Determine the [x, y] coordinate at the center of the cell enclosing the given text.  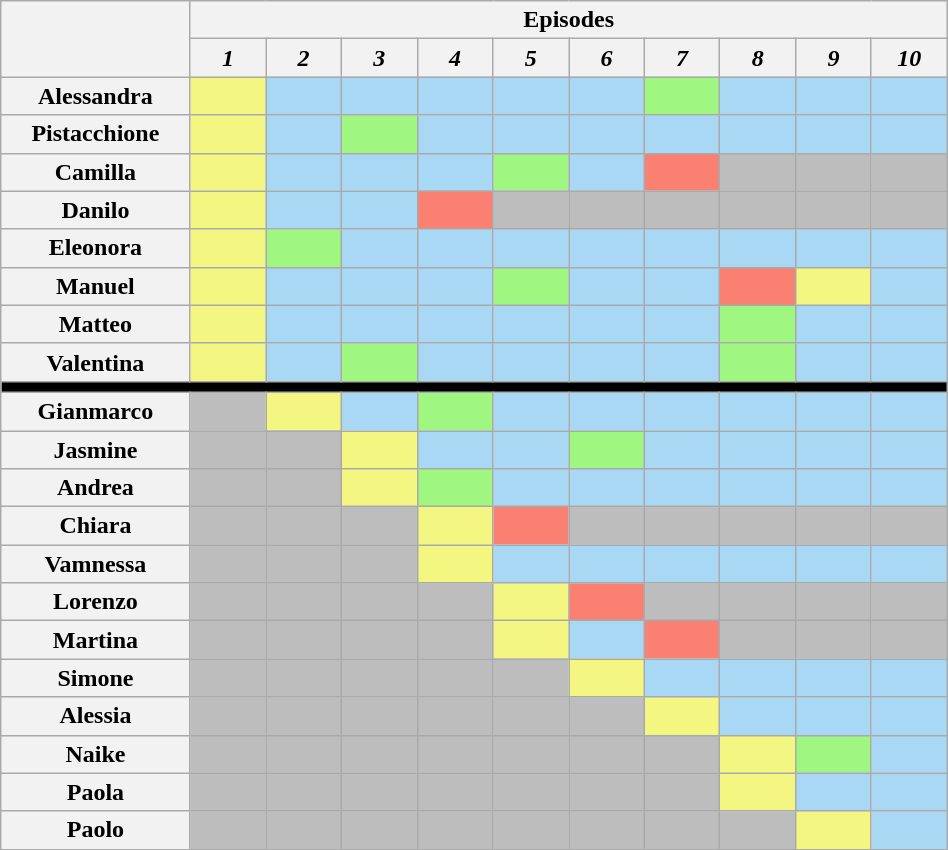
Eleonora [96, 248]
4 [455, 58]
9 [834, 58]
Danilo [96, 210]
Andrea [96, 488]
8 [758, 58]
Paola [96, 792]
Alessia [96, 716]
5 [531, 58]
Simone [96, 678]
7 [682, 58]
Valentina [96, 362]
Naike [96, 754]
6 [607, 58]
10 [909, 58]
Gianmarco [96, 411]
1 [228, 58]
Lorenzo [96, 602]
Pistacchione [96, 134]
Alessandra [96, 96]
Chiara [96, 526]
Episodes [568, 20]
2 [304, 58]
Jasmine [96, 449]
Paolo [96, 830]
Matteo [96, 324]
Manuel [96, 286]
Camilla [96, 172]
Martina [96, 640]
Vamnessa [96, 564]
3 [379, 58]
